Capture the cell that displays the provided text and extract its (X, Y) central coordinate. 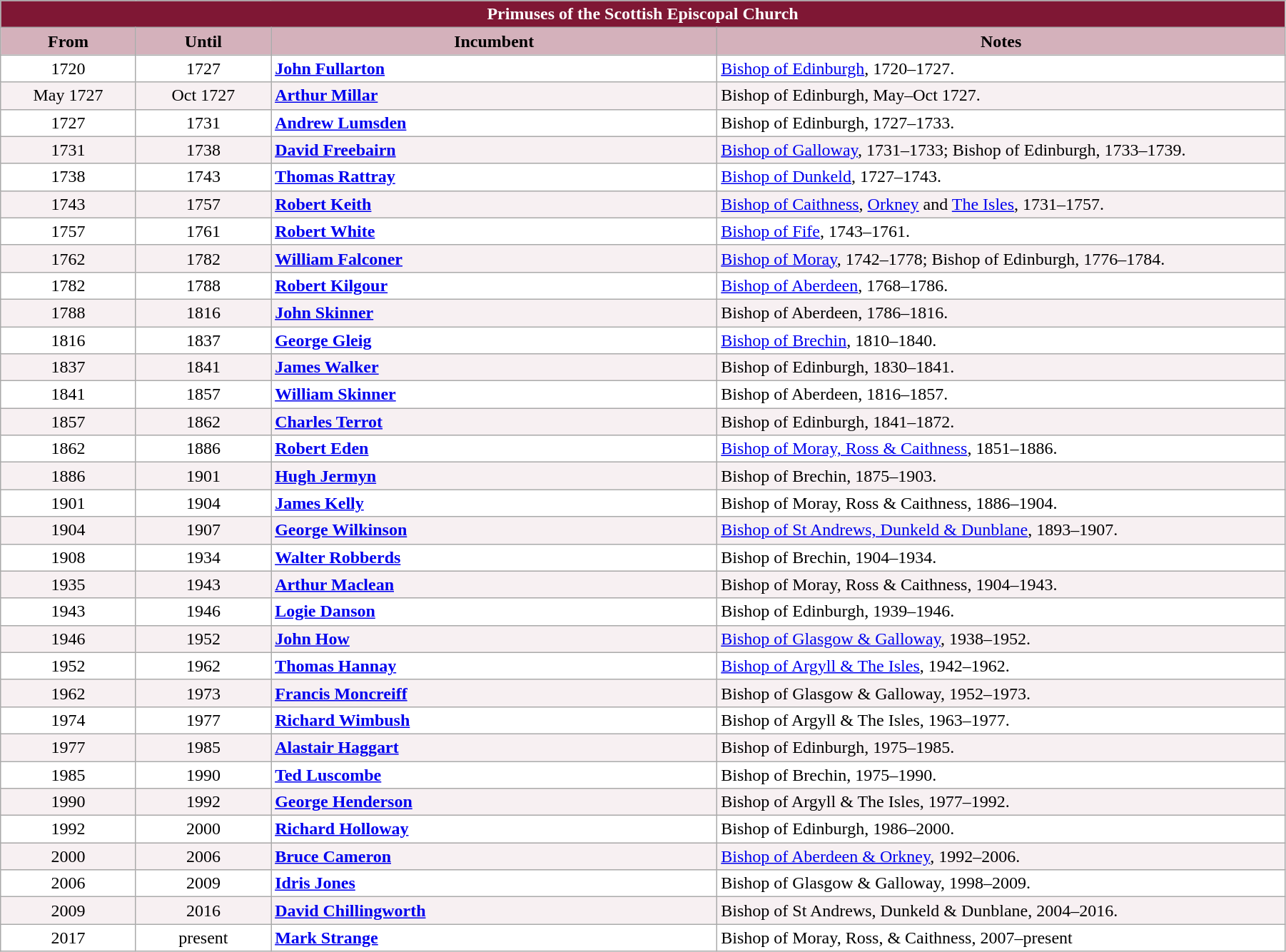
Bishop of Fife, 1743–1761. (1001, 231)
Bishop of Moray, Ross, & Caithness, 2007–present (1001, 938)
Incumbent (494, 41)
Oct 1727 (203, 96)
William Falconer (494, 258)
John How (494, 639)
2016 (203, 911)
Arthur Maclean (494, 584)
Bishop of Edinburgh, 1720–1727. (1001, 69)
Bishop of St Andrews, Dunkeld & Dunblane, 2004–2016. (1001, 911)
Bishop of St Andrews, Dunkeld & Dunblane, 1893–1907. (1001, 530)
Bishop of Moray, 1742–1778; Bishop of Edinburgh, 1776–1784. (1001, 258)
Mark Strange (494, 938)
Bishop of Edinburgh, 1841–1872. (1001, 422)
From (69, 41)
William Skinner (494, 395)
Notes (1001, 41)
1974 (69, 720)
2017 (69, 938)
Robert Kilgour (494, 285)
Bishop of Aberdeen, 1786–1816. (1001, 313)
Bishop of Glasgow & Galloway, 1998–2009. (1001, 883)
1762 (69, 258)
David Chillingworth (494, 911)
Bishop of Aberdeen & Orkney, 1992–2006. (1001, 856)
Primuses of the Scottish Episcopal Church (643, 14)
John Fullarton (494, 69)
Thomas Hannay (494, 666)
Logie Danson (494, 612)
Bishop of Caithness, Orkney and The Isles, 1731–1757. (1001, 204)
Bishop of Aberdeen, 1816–1857. (1001, 395)
1907 (203, 530)
Thomas Rattray (494, 177)
David Freebairn (494, 150)
1935 (69, 584)
Bishop of Argyll & The Isles, 1942–1962. (1001, 666)
Bishop of Edinburgh, 1975–1985. (1001, 747)
May 1727 (69, 96)
Bishop of Moray, Ross & Caithness, 1904–1943. (1001, 584)
Until (203, 41)
George Gleig (494, 340)
Bishop of Edinburgh, May–Oct 1727. (1001, 96)
1720 (69, 69)
Ted Luscombe (494, 774)
Bishop of Edinburgh, 1986–2000. (1001, 829)
Bishop of Brechin, 1975–1990. (1001, 774)
1973 (203, 693)
Bishop of Argyll & The Isles, 1977–1992. (1001, 802)
Bishop of Glasgow & Galloway, 1952–1973. (1001, 693)
George Wilkinson (494, 530)
Alastair Haggart (494, 747)
Bishop of Galloway, 1731–1733; Bishop of Edinburgh, 1733–1739. (1001, 150)
1761 (203, 231)
Arthur Millar (494, 96)
James Kelly (494, 503)
Bishop of Edinburgh, 1939–1946. (1001, 612)
George Henderson (494, 802)
Bishop of Aberdeen, 1768–1786. (1001, 285)
Bishop of Dunkeld, 1727–1743. (1001, 177)
Bishop of Edinburgh, 1830–1841. (1001, 368)
present (203, 938)
Bishop of Edinburgh, 1727–1733. (1001, 123)
Bishop of Moray, Ross & Caithness, 1886–1904. (1001, 503)
John Skinner (494, 313)
Hugh Jermyn (494, 476)
James Walker (494, 368)
Bishop of Brechin, 1875–1903. (1001, 476)
Francis Moncreiff (494, 693)
Bishop of Moray, Ross & Caithness, 1851–1886. (1001, 449)
Robert Keith (494, 204)
Walter Robberds (494, 557)
Richard Holloway (494, 829)
1934 (203, 557)
Bishop of Glasgow & Galloway, 1938–1952. (1001, 639)
Bishop of Argyll & The Isles, 1963–1977. (1001, 720)
Andrew Lumsden (494, 123)
Bishop of Brechin, 1904–1934. (1001, 557)
1908 (69, 557)
Bishop of Brechin, 1810–1840. (1001, 340)
Robert White (494, 231)
Charles Terrot (494, 422)
Robert Eden (494, 449)
Richard Wimbush (494, 720)
Idris Jones (494, 883)
Bruce Cameron (494, 856)
